Return (X, Y) of the center of cell containing provided text 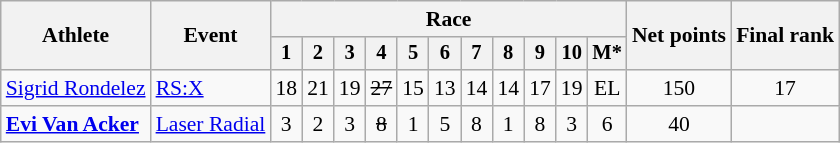
40 (679, 124)
Race (448, 19)
Sigrid Rondelez (76, 88)
15 (413, 88)
M* (606, 54)
10 (572, 54)
Final rank (785, 36)
9 (540, 54)
13 (445, 88)
Net points (679, 36)
27 (382, 88)
7 (477, 54)
Evi Van Acker (76, 124)
4 (382, 54)
21 (318, 88)
EL (606, 88)
150 (679, 88)
RS:X (211, 88)
Laser Radial (211, 124)
18 (286, 88)
Event (211, 36)
Athlete (76, 36)
